Detect which cell encompasses the target text, then output its [X, Y] center coordinate. 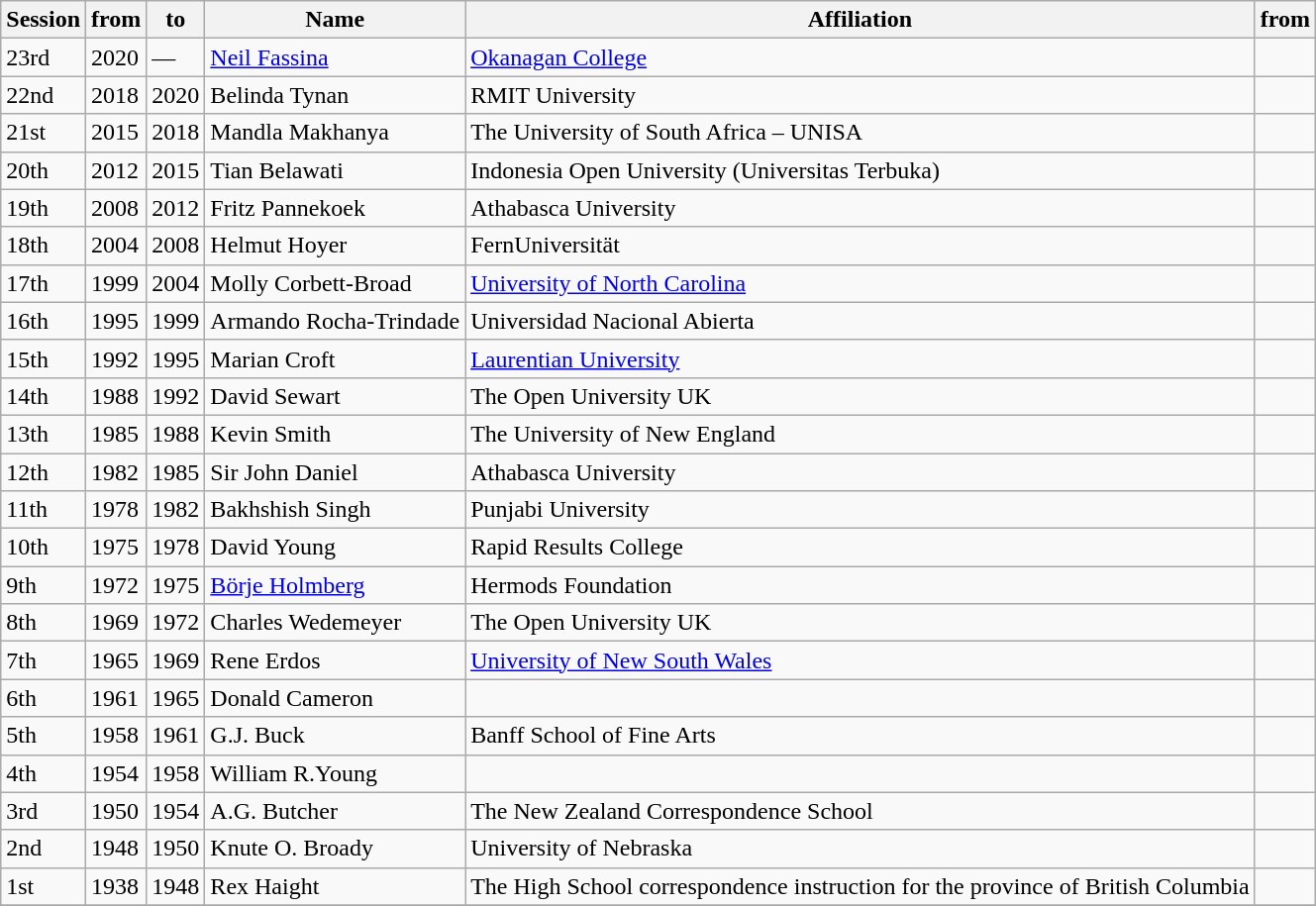
Knute O. Broady [335, 849]
Neil Fassina [335, 57]
FernUniversität [860, 246]
University of Nebraska [860, 849]
The University of South Africa – UNISA [860, 133]
University of New South Wales [860, 660]
2nd [44, 849]
William R.Young [335, 773]
7th [44, 660]
Fritz Pannekoek [335, 208]
A.G. Butcher [335, 811]
21st [44, 133]
Rene Erdos [335, 660]
Hermods Foundation [860, 585]
Name [335, 20]
David Young [335, 548]
14th [44, 396]
Indonesia Open University (Universitas Terbuka) [860, 170]
1938 [117, 886]
11th [44, 510]
Marian Croft [335, 358]
The New Zealand Correspondence School [860, 811]
12th [44, 472]
Belinda Tynan [335, 95]
to [176, 20]
Rex Haight [335, 886]
David Sewart [335, 396]
University of North Carolina [860, 283]
Donald Cameron [335, 698]
The High School correspondence instruction for the province of British Columbia [860, 886]
Armando Rocha-Trindade [335, 321]
18th [44, 246]
Session [44, 20]
Helmut Hoyer [335, 246]
3rd [44, 811]
RMIT University [860, 95]
Molly Corbett-Broad [335, 283]
Rapid Results College [860, 548]
22nd [44, 95]
Punjabi University [860, 510]
1st [44, 886]
10th [44, 548]
Laurentian University [860, 358]
Sir John Daniel [335, 472]
16th [44, 321]
— [176, 57]
Banff School of Fine Arts [860, 736]
The University of New England [860, 434]
G.J. Buck [335, 736]
Affiliation [860, 20]
Okanagan College [860, 57]
Universidad Nacional Abierta [860, 321]
Kevin Smith [335, 434]
5th [44, 736]
Charles Wedemeyer [335, 623]
13th [44, 434]
17th [44, 283]
20th [44, 170]
9th [44, 585]
4th [44, 773]
8th [44, 623]
Mandla Makhanya [335, 133]
6th [44, 698]
Tian Belawati [335, 170]
15th [44, 358]
19th [44, 208]
Bakhshish Singh [335, 510]
Börje Holmberg [335, 585]
23rd [44, 57]
